Pinpoint the cell where the given text exists, returning its (X, Y) midpoint coordinate. 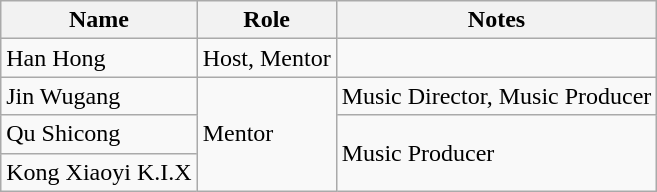
Music Producer (496, 153)
Name (99, 20)
Han Hong (99, 58)
Role (266, 20)
Host, Mentor (266, 58)
Kong Xiaoyi K.I.X (99, 172)
Mentor (266, 134)
Qu Shicong (99, 134)
Jin Wugang (99, 96)
Music Director, Music Producer (496, 96)
Notes (496, 20)
